Determine the [X, Y] coordinate at the center of the cell enclosing the given text.  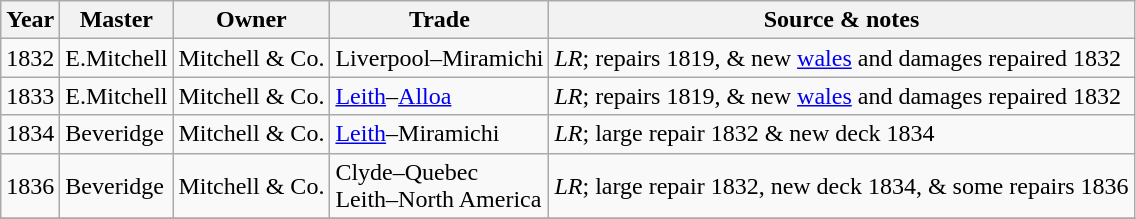
Master [116, 20]
Leith–Miramichi [440, 134]
Leith–Alloa [440, 96]
Source & notes [842, 20]
1836 [30, 186]
1832 [30, 58]
Liverpool–Miramichi [440, 58]
LR; large repair 1832, new deck 1834, & some repairs 1836 [842, 186]
1833 [30, 96]
Clyde–QuebecLeith–North America [440, 186]
1834 [30, 134]
LR; large repair 1832 & new deck 1834 [842, 134]
Owner [252, 20]
Trade [440, 20]
Year [30, 20]
